Extract the (X, Y) coordinate from the center of the cell holding the provided text.  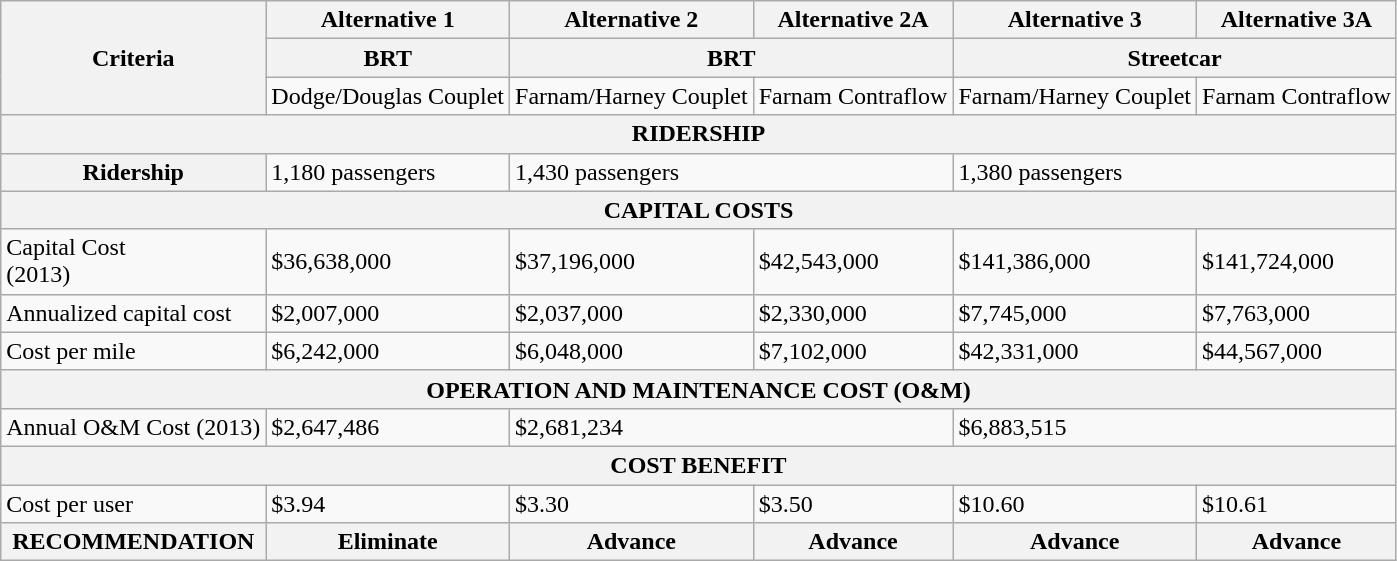
$2,007,000 (388, 313)
Streetcar (1174, 58)
$37,196,000 (632, 262)
$42,331,000 (1075, 351)
1,180 passengers (388, 172)
$42,543,000 (853, 262)
$44,567,000 (1297, 351)
1,430 passengers (732, 172)
$2,647,486 (388, 427)
Alternative 2 (632, 20)
Cost per user (134, 503)
$2,681,234 (732, 427)
CAPITAL COSTS (698, 210)
Ridership (134, 172)
$6,048,000 (632, 351)
$141,724,000 (1297, 262)
Alternative 3A (1297, 20)
$6,242,000 (388, 351)
$2,330,000 (853, 313)
Alternative 1 (388, 20)
$6,883,515 (1174, 427)
$3.30 (632, 503)
$36,638,000 (388, 262)
OPERATION AND MAINTENANCE COST (O&M) (698, 389)
$7,763,000 (1297, 313)
Eliminate (388, 542)
$10.60 (1075, 503)
COST BENEFIT (698, 465)
Cost per mile (134, 351)
Criteria (134, 58)
$7,102,000 (853, 351)
Alternative 2A (853, 20)
Dodge/Douglas Couplet (388, 96)
$3.50 (853, 503)
RIDERSHIP (698, 134)
$7,745,000 (1075, 313)
Annualized capital cost (134, 313)
Annual O&M Cost (2013) (134, 427)
$2,037,000 (632, 313)
$3.94 (388, 503)
$141,386,000 (1075, 262)
Alternative 3 (1075, 20)
1,380 passengers (1174, 172)
$10.61 (1297, 503)
RECOMMENDATION (134, 542)
Capital Cost(2013) (134, 262)
